From the cell containing the given text, extract its center point as [x, y] coordinate. 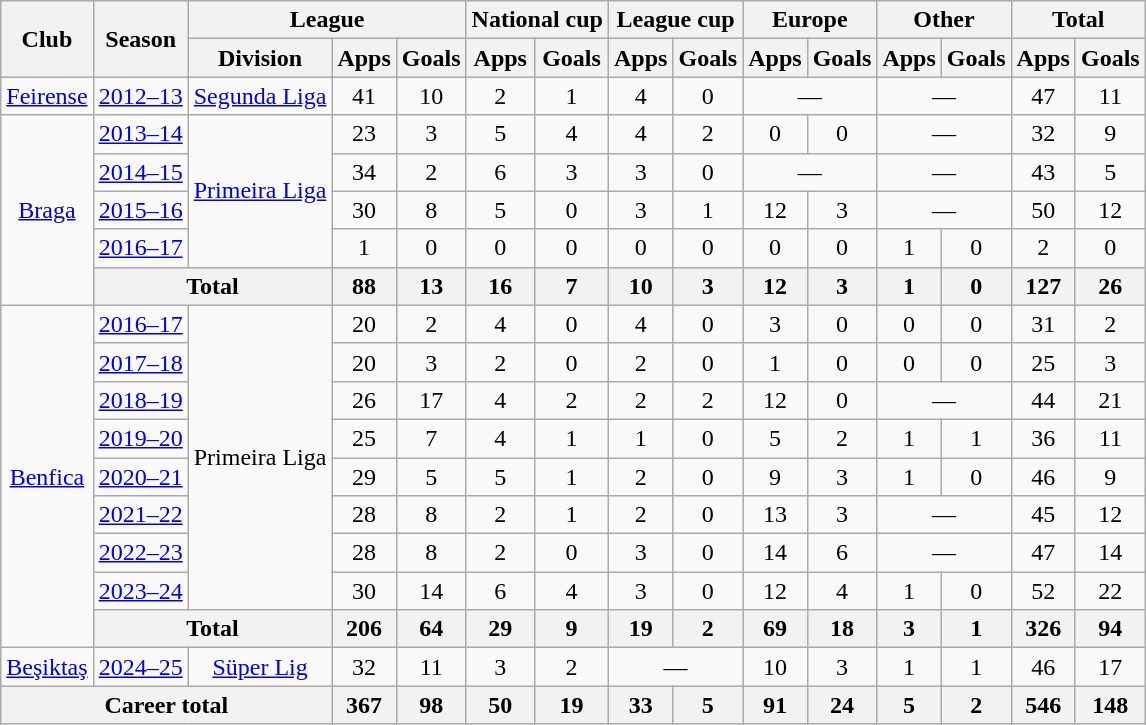
31 [1043, 324]
2024–25 [140, 667]
Beşiktaş [47, 667]
League [327, 20]
88 [364, 286]
94 [1110, 629]
91 [775, 705]
Braga [47, 210]
Season [140, 39]
2014–15 [140, 172]
206 [364, 629]
24 [842, 705]
2022–23 [140, 553]
2023–24 [140, 591]
Other [944, 20]
69 [775, 629]
2017–18 [140, 362]
148 [1110, 705]
2012–13 [140, 96]
52 [1043, 591]
National cup [537, 20]
34 [364, 172]
League cup [676, 20]
2015–16 [140, 210]
546 [1043, 705]
45 [1043, 515]
2018–19 [140, 400]
22 [1110, 591]
2020–21 [140, 477]
Feirense [47, 96]
367 [364, 705]
Europe [810, 20]
64 [431, 629]
33 [641, 705]
43 [1043, 172]
Süper Lig [260, 667]
Club [47, 39]
98 [431, 705]
127 [1043, 286]
2013–14 [140, 134]
18 [842, 629]
16 [500, 286]
Segunda Liga [260, 96]
44 [1043, 400]
326 [1043, 629]
21 [1110, 400]
2019–20 [140, 438]
23 [364, 134]
Division [260, 58]
Benfica [47, 476]
36 [1043, 438]
2021–22 [140, 515]
Career total [166, 705]
41 [364, 96]
